Search for the cell housing the specified text and yield its (x, y) center coordinate. 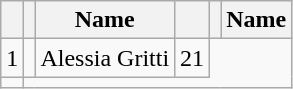
Alessia Gritti (105, 58)
1 (12, 58)
21 (192, 58)
